Locate the cell with the specified text and output its (X, Y) center coordinate. 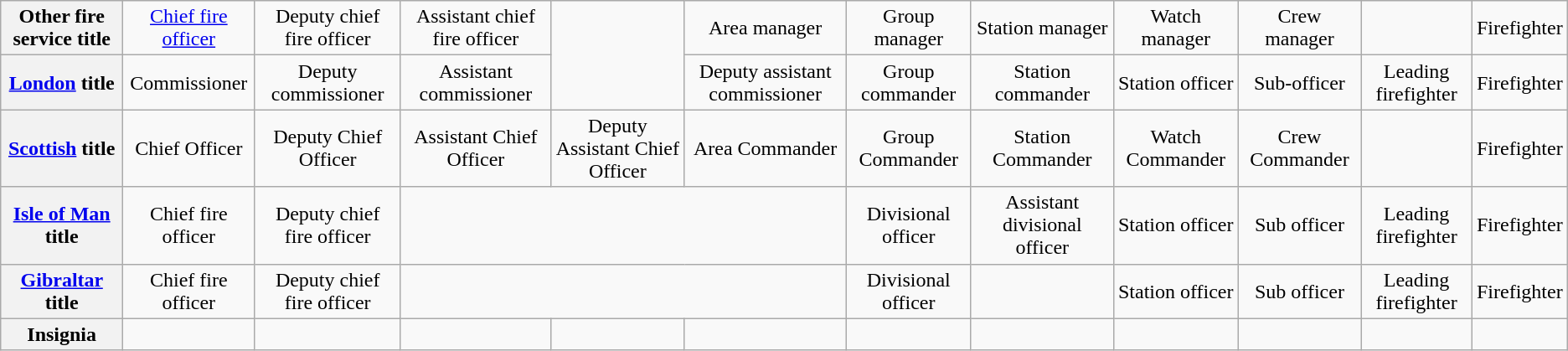
Area Commander (766, 148)
Deputy commissioner (328, 82)
Chief Officer (189, 148)
Isle of Man title (62, 225)
Station commander (1042, 82)
Crew manager (1299, 28)
Deputy Chief Officer (328, 148)
London title (62, 82)
Sub-officer (1299, 82)
Commissioner (189, 82)
Station Commander (1042, 148)
Assistant commissioner (476, 82)
Watch manager (1176, 28)
Deputy Assistant Chief Officer (618, 148)
Deputy assistant commissioner (766, 82)
Crew Commander (1299, 148)
Gibraltar title (62, 292)
Area manager (766, 28)
Assistant divisional officer (1042, 225)
Group commander (908, 82)
Assistant Chief Officer (476, 148)
Insignia (62, 334)
Group manager (908, 28)
Scottish title (62, 148)
Watch Commander (1176, 148)
Group Commander (908, 148)
Assistant chief fire officer (476, 28)
Station manager (1042, 28)
Other fire service title (62, 28)
